Locate the cell with the specified text and output its [X, Y] center coordinate. 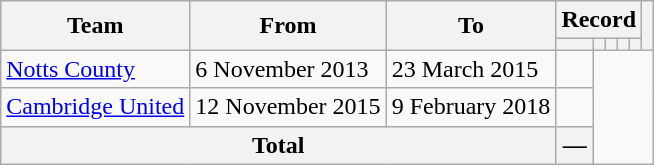
23 March 2015 [471, 69]
From [288, 26]
9 February 2018 [471, 107]
Total [278, 145]
Notts County [96, 69]
To [471, 26]
Cambridge United [96, 107]
12 November 2015 [288, 107]
Team [96, 26]
Record [599, 20]
6 November 2013 [288, 69]
— [575, 145]
